Identify which cell holds the provided text, then report its (X, Y) central coordinate. 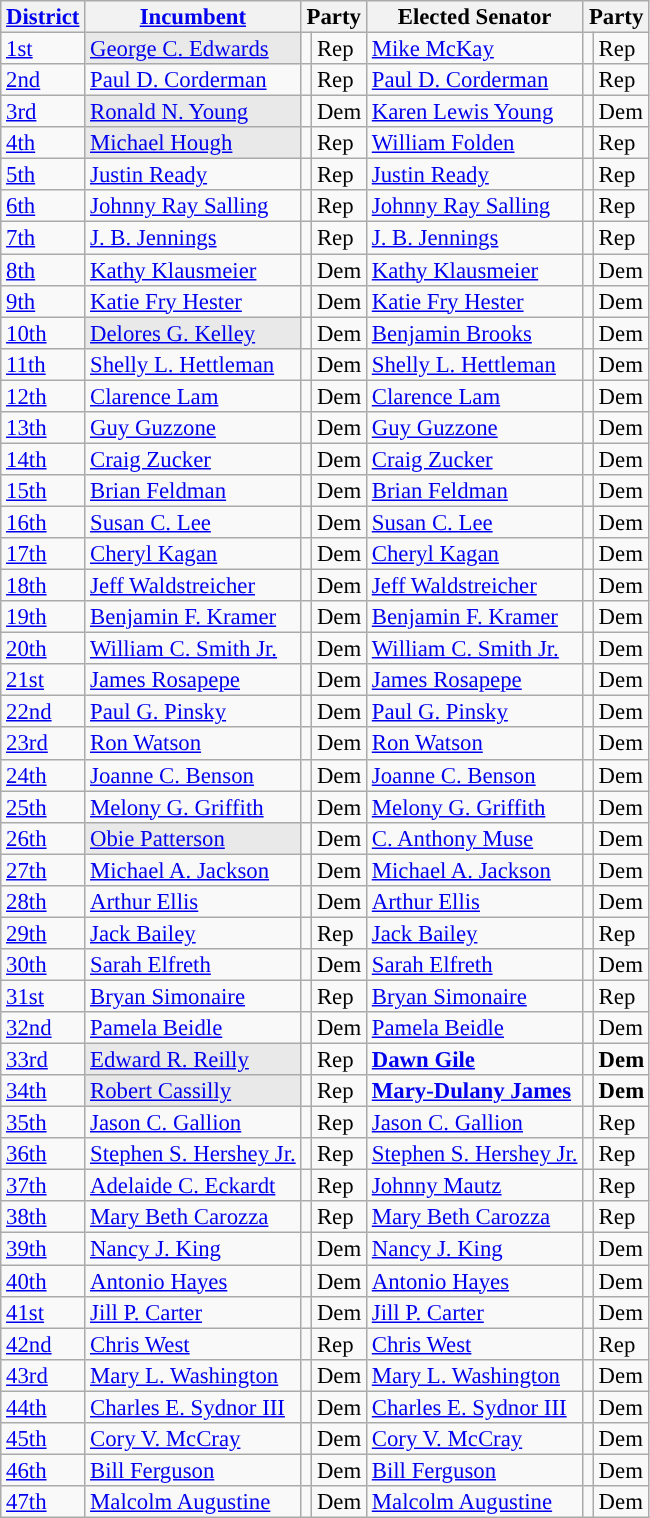
19th (43, 617)
36th (43, 1154)
Elected Senator (474, 17)
41st (43, 1312)
1st (43, 49)
37th (43, 1186)
46th (43, 1470)
47th (43, 1502)
C. Anthony Muse (474, 838)
20th (43, 649)
5th (43, 175)
28th (43, 902)
33rd (43, 1060)
23rd (43, 744)
Obie Patterson (193, 838)
9th (43, 301)
26th (43, 838)
27th (43, 870)
Karen Lewis Young (474, 112)
38th (43, 1218)
District (43, 17)
34th (43, 1091)
12th (43, 396)
40th (43, 1281)
16th (43, 522)
8th (43, 270)
6th (43, 206)
21st (43, 680)
Dawn Gile (474, 1060)
7th (43, 238)
4th (43, 143)
25th (43, 807)
42nd (43, 1344)
Michael Hough (193, 143)
George C. Edwards (193, 49)
45th (43, 1439)
2nd (43, 80)
10th (43, 333)
24th (43, 775)
13th (43, 428)
Delores G. Kelley (193, 333)
11th (43, 364)
Johnny Mautz (474, 1186)
44th (43, 1407)
14th (43, 459)
17th (43, 554)
Adelaide C. Eckardt (193, 1186)
Edward R. Reilly (193, 1060)
William Folden (474, 143)
15th (43, 491)
Ronald N. Young (193, 112)
29th (43, 933)
32nd (43, 1028)
31st (43, 996)
Mary-Dulany James (474, 1091)
43rd (43, 1375)
39th (43, 1249)
18th (43, 586)
3rd (43, 112)
30th (43, 965)
Robert Cassilly (193, 1091)
Benjamin Brooks (474, 333)
Mike McKay (474, 49)
Incumbent (193, 17)
22nd (43, 712)
35th (43, 1123)
